Detect which cell encompasses the target text, then output its [X, Y] center coordinate. 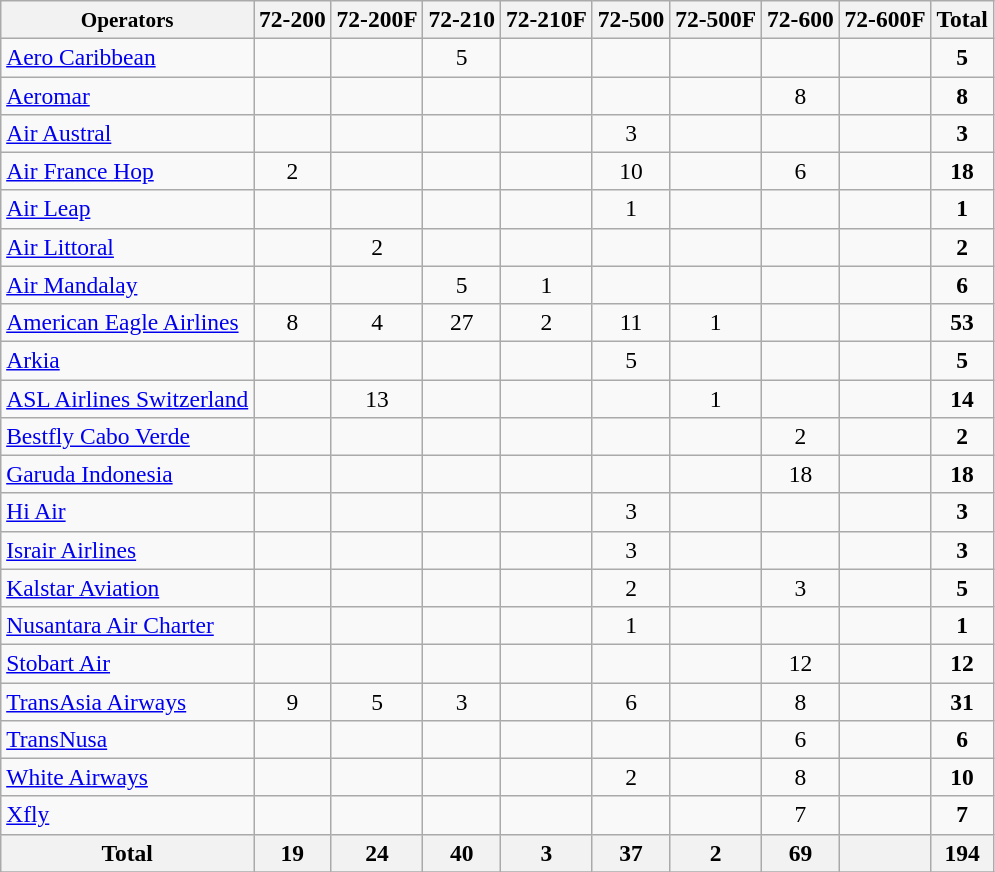
Nusantara Air Charter [128, 625]
Hi Air [128, 512]
Israir Airlines [128, 550]
Bestfly Cabo Verde [128, 436]
White Airways [128, 777]
72-500 [630, 19]
40 [462, 853]
19 [292, 853]
Air Austral [128, 133]
Operators [128, 19]
53 [962, 322]
72-600F [885, 19]
Aeromar [128, 95]
9 [292, 701]
Xfly [128, 815]
72-210F [546, 19]
72-210 [462, 19]
72-200F [377, 19]
4 [377, 322]
TransNusa [128, 739]
Aero Caribbean [128, 57]
72-500F [716, 19]
Air Littoral [128, 247]
27 [462, 322]
American Eagle Airlines [128, 322]
TransAsia Airways [128, 701]
72-600 [800, 19]
Arkia [128, 360]
Stobart Air [128, 663]
Kalstar Aviation [128, 588]
13 [377, 398]
31 [962, 701]
24 [377, 853]
194 [962, 853]
ASL Airlines Switzerland [128, 398]
Air Mandalay [128, 285]
72-200 [292, 19]
Air France Hop [128, 171]
Garuda Indonesia [128, 474]
37 [630, 853]
Air Leap [128, 209]
11 [630, 322]
69 [800, 853]
14 [962, 398]
